Scan for the cell matching the given text and deliver its [x, y] coordinate at center. 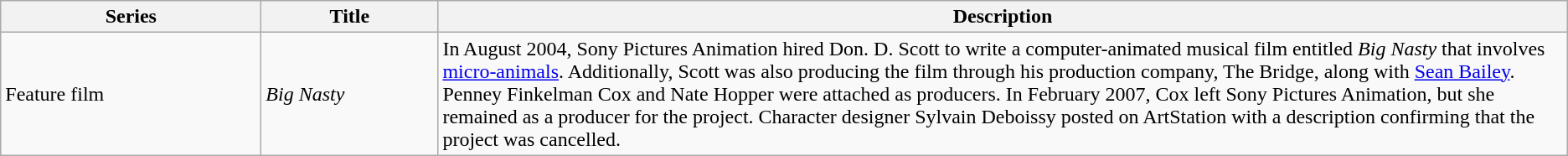
Title [350, 17]
Description [1003, 17]
Feature film [131, 94]
Big Nasty [350, 94]
Series [131, 17]
